Find where the given text appears and provide that cell's center as (x, y) coordinate. 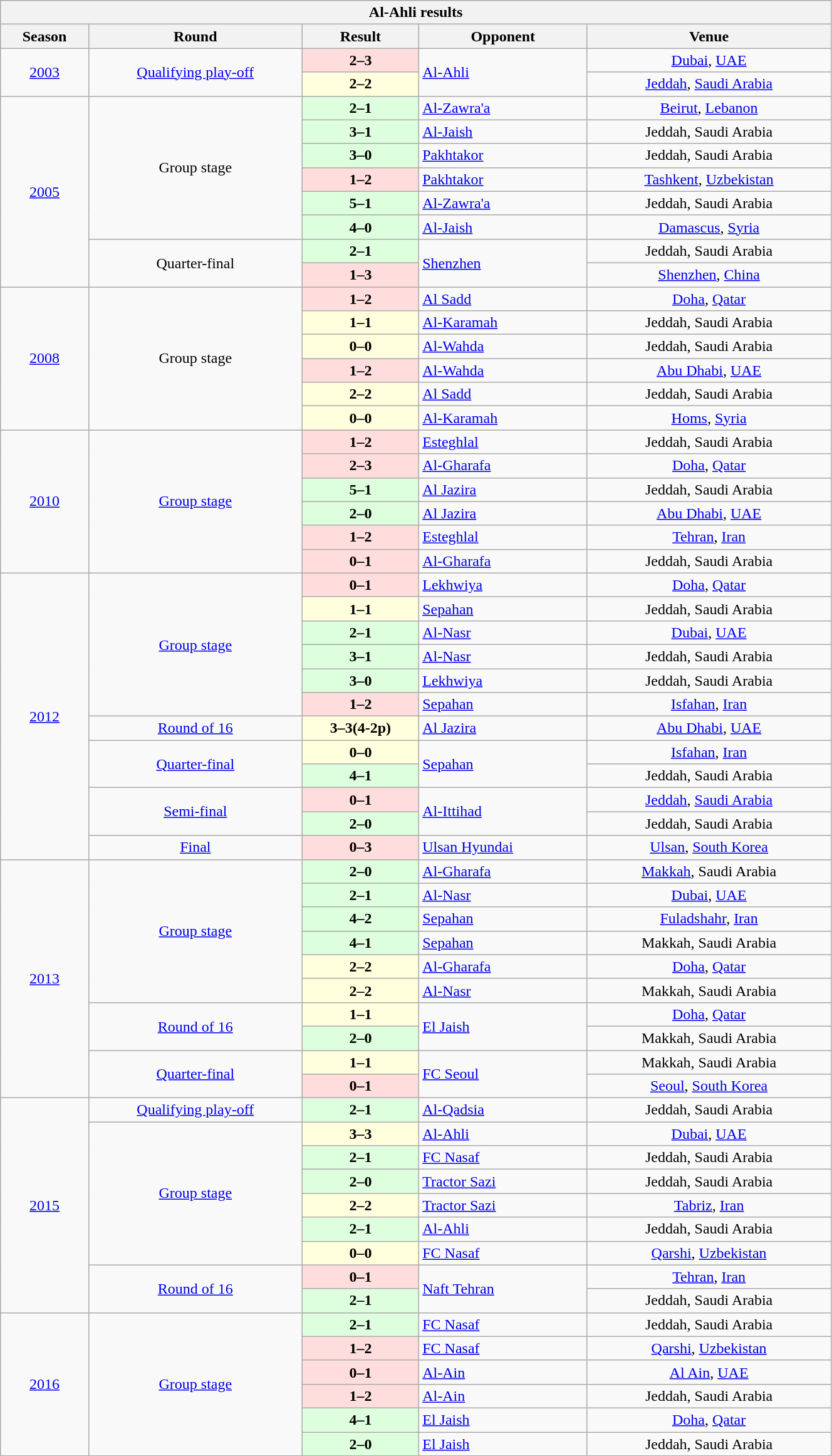
Final (195, 847)
3–3(4-2p) (361, 728)
Al Ain, UAE (709, 1372)
2013 (45, 979)
Al-Ittihad (503, 812)
Venue (709, 36)
Fuladshahr, Iran (709, 919)
Naft Tehran (503, 1289)
Homs, Syria (709, 418)
Ulsan, South Korea (709, 847)
2008 (45, 359)
Beirut, Lebanon (709, 108)
Shenzhen, China (709, 275)
Seoul, South Korea (709, 1086)
Damascus, Syria (709, 227)
Result (361, 36)
Shenzhen (503, 263)
Tashkent, Uzbekistan (709, 179)
2012 (45, 716)
2003 (45, 72)
2016 (45, 1384)
Semi-final (195, 812)
3–3 (361, 1134)
Round (195, 36)
Opponent (503, 36)
4–0 (361, 227)
2005 (45, 191)
0–3 (361, 847)
4–2 (361, 919)
Ulsan Hyundai (503, 847)
2010 (45, 501)
Al-Qadsia (503, 1110)
FC Seoul (503, 1074)
Tabriz, Iran (709, 1205)
Al-Ahli results (416, 13)
1–3 (361, 275)
Season (45, 36)
2015 (45, 1206)
